From the cell containing the given text, extract its center point as (X, Y) coordinate. 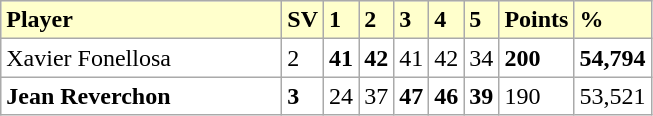
Player (142, 20)
54,794 (612, 58)
Jean Reverchon (142, 96)
190 (536, 96)
5 (482, 20)
47 (412, 96)
37 (376, 96)
46 (446, 96)
34 (482, 58)
SV (303, 20)
% (612, 20)
53,521 (612, 96)
4 (446, 20)
1 (342, 20)
24 (342, 96)
39 (482, 96)
Points (536, 20)
Xavier Fonellosa (142, 58)
200 (536, 58)
